Search for the cell housing the specified text and yield its (X, Y) center coordinate. 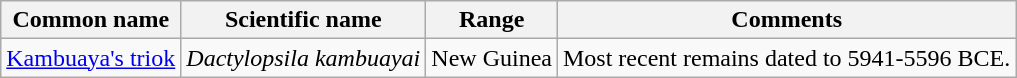
Common name (91, 20)
Dactylopsila kambuayai (304, 58)
Scientific name (304, 20)
New Guinea (492, 58)
Most recent remains dated to 5941-5596 BCE. (786, 58)
Range (492, 20)
Kambuaya's triok (91, 58)
Comments (786, 20)
